For the text-containing cell, return its midpoint in [X, Y] coordinate format. 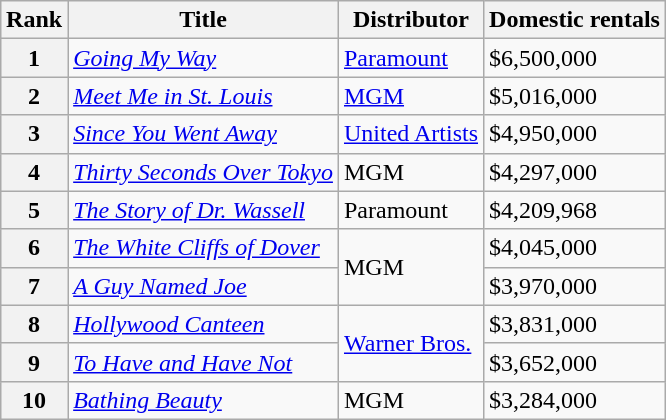
$6,500,000 [575, 58]
The White Cliffs of Dover [204, 248]
Rank [34, 20]
Title [204, 20]
Going My Way [204, 58]
Distributor [410, 20]
Warner Bros. [410, 343]
Meet Me in St. Louis [204, 96]
8 [34, 324]
The Story of Dr. Wassell [204, 210]
Thirty Seconds Over Tokyo [204, 172]
Since You Went Away [204, 134]
$4,297,000 [575, 172]
$3,652,000 [575, 362]
3 [34, 134]
4 [34, 172]
To Have and Have Not [204, 362]
$4,950,000 [575, 134]
2 [34, 96]
1 [34, 58]
Bathing Beauty [204, 400]
United Artists [410, 134]
Hollywood Canteen [204, 324]
$4,045,000 [575, 248]
$4,209,968 [575, 210]
$5,016,000 [575, 96]
A Guy Named Joe [204, 286]
6 [34, 248]
10 [34, 400]
9 [34, 362]
$3,284,000 [575, 400]
Domestic rentals [575, 20]
7 [34, 286]
$3,970,000 [575, 286]
5 [34, 210]
$3,831,000 [575, 324]
